Provide the (X, Y) coordinate of the cell's center where the given text is located.  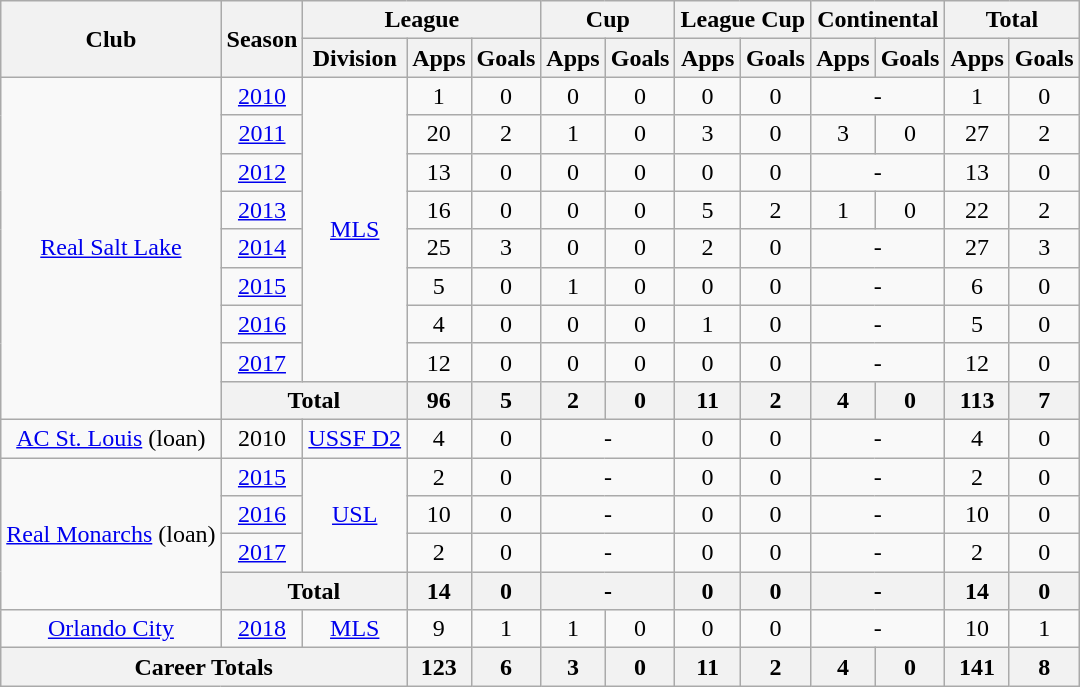
Real Salt Lake (111, 248)
Cup (608, 20)
141 (977, 667)
16 (439, 210)
2012 (262, 172)
22 (977, 210)
Career Totals (204, 667)
96 (439, 400)
123 (439, 667)
Orlando City (111, 629)
2011 (262, 134)
USL (355, 515)
20 (439, 134)
8 (1044, 667)
2014 (262, 248)
Club (111, 39)
113 (977, 400)
League Cup (743, 20)
Division (355, 58)
2018 (262, 629)
9 (439, 629)
2013 (262, 210)
7 (1044, 400)
25 (439, 248)
League (422, 20)
Real Monarchs (loan) (111, 534)
Continental (878, 20)
USSF D2 (355, 438)
AC St. Louis (loan) (111, 438)
Season (262, 39)
